From the cell containing the given text, extract its center point as (x, y) coordinate. 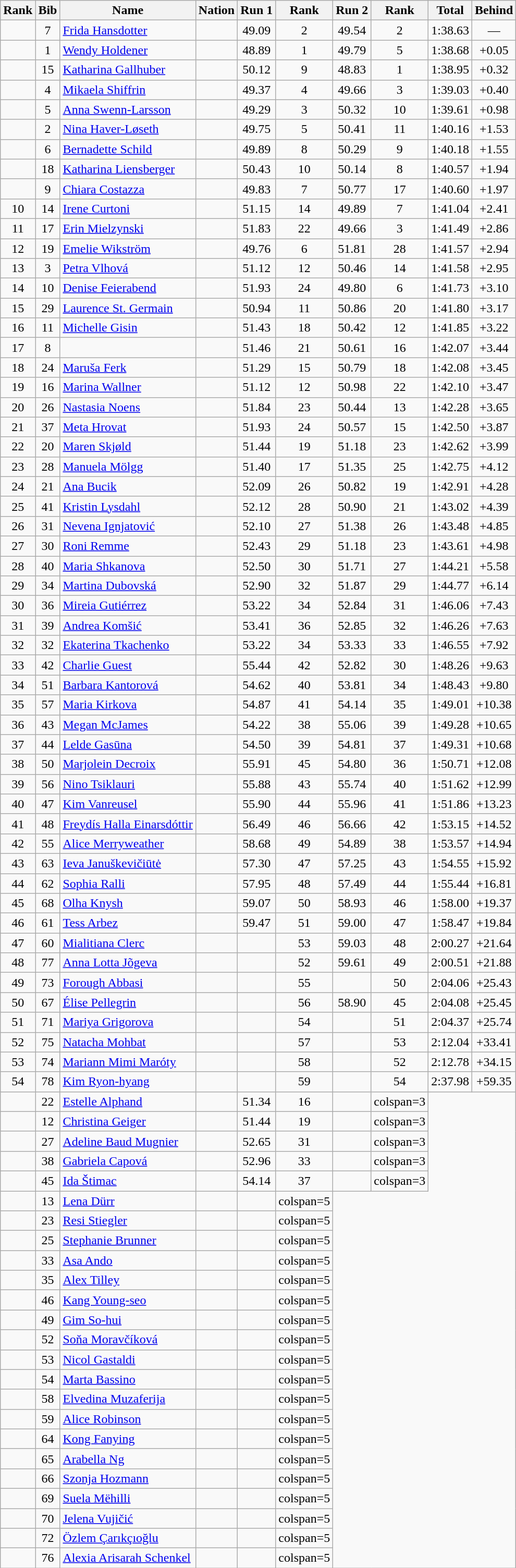
55.88 (256, 784)
57.49 (352, 884)
1:43.02 (450, 506)
+3.22 (494, 328)
59.07 (256, 903)
Ida Štimac (128, 1181)
1:49.28 (450, 725)
Freydís Halla Einarsdóttir (128, 824)
Name (128, 10)
51.35 (352, 467)
+3.99 (494, 447)
66 (48, 1478)
Mariya Grigorova (128, 1022)
Charlie Guest (128, 665)
52.12 (256, 506)
Laurence St. Germain (128, 308)
1:40.16 (450, 129)
1:42.08 (450, 367)
+3.65 (494, 407)
+12.99 (494, 784)
1:51.86 (450, 804)
52.85 (352, 626)
49.37 (256, 90)
49.29 (256, 109)
1:51.62 (450, 784)
Andrea Komšić (128, 626)
Michelle Gisin (128, 328)
Run 1 (256, 10)
+3.10 (494, 288)
Asa Ando (128, 1260)
Adeline Baud Mugnier (128, 1141)
+0.98 (494, 109)
49.79 (352, 50)
+14.94 (494, 843)
49.75 (256, 129)
+2.94 (494, 249)
50.94 (256, 308)
50.29 (352, 149)
60 (48, 943)
Mialitiana Clerc (128, 943)
+3.17 (494, 308)
+3.87 (494, 427)
Nicol Gastaldi (128, 1359)
1:50.71 (450, 764)
Emelie Wikström (128, 249)
69 (48, 1498)
Gim So-hui (128, 1320)
Meta Hrovat (128, 427)
Ana Bucik (128, 486)
50.57 (352, 427)
Kim Vanreusel (128, 804)
54.87 (256, 705)
58.68 (256, 843)
50.86 (352, 308)
1:48.26 (450, 665)
Lelde Gasūna (128, 744)
Mariann Mimi Maróty (128, 1062)
50.90 (352, 506)
50.98 (352, 387)
Maruša Ferk (128, 367)
+1.94 (494, 169)
Irene Curtoni (128, 209)
1:46.55 (450, 645)
50.32 (352, 109)
75 (48, 1042)
1:41.58 (450, 268)
Kang Young-seo (128, 1300)
49.76 (256, 249)
55.74 (352, 784)
51.38 (352, 526)
1:39.61 (450, 109)
Frida Hansdotter (128, 30)
2:00.27 (450, 943)
Soňa Moravčíková (128, 1340)
1:41.85 (450, 328)
48.83 (352, 70)
1:42.50 (450, 427)
1:44.21 (450, 566)
50.44 (352, 407)
51.43 (256, 328)
+1.55 (494, 149)
1:38.63 (450, 30)
71 (48, 1022)
59.03 (352, 943)
2:04.06 (450, 983)
+9.80 (494, 685)
52.84 (352, 606)
Tess Arbez (128, 923)
54.80 (352, 764)
1:53.57 (450, 843)
1:42.62 (450, 447)
+13.23 (494, 804)
50.14 (352, 169)
1:42.10 (450, 387)
53.41 (256, 626)
1:42.07 (450, 348)
65 (48, 1459)
Özlem Çarıkçıoğlu (128, 1538)
52.96 (256, 1161)
+12.08 (494, 764)
Nastasia Noens (128, 407)
Alexia Arisarah Schenkel (128, 1558)
76 (48, 1558)
+0.32 (494, 70)
1:58.47 (450, 923)
+2.86 (494, 228)
Elvedina Muzaferija (128, 1399)
77 (48, 963)
2:04.08 (450, 1002)
2:00.51 (450, 963)
Denise Feierabend (128, 288)
73 (48, 983)
Marta Bassino (128, 1379)
50.77 (352, 189)
+10.38 (494, 705)
2:04.37 (450, 1022)
1:40.60 (450, 189)
61 (48, 923)
68 (48, 903)
55.91 (256, 764)
51.34 (256, 1101)
+25.45 (494, 1002)
Marina Wallner (128, 387)
Katharina Gallhuber (128, 70)
Bernadette Schild (128, 149)
+5.58 (494, 566)
52.43 (256, 546)
58.93 (352, 903)
50.46 (352, 268)
1:49.31 (450, 744)
Marjolein Decroix (128, 764)
1:55.44 (450, 884)
49.54 (352, 30)
— (494, 30)
50.61 (352, 348)
Lena Dürr (128, 1200)
49.80 (352, 288)
Sophia Ralli (128, 884)
+3.44 (494, 348)
Ekaterina Tkachenko (128, 645)
Mikaela Shiffrin (128, 90)
59.00 (352, 923)
+25.74 (494, 1022)
53.81 (352, 685)
56.66 (352, 824)
2:12.04 (450, 1042)
+21.88 (494, 963)
56.49 (256, 824)
67 (48, 1002)
50.42 (352, 328)
1:58.00 (450, 903)
+4.85 (494, 526)
1:43.48 (450, 526)
Estelle Alphand (128, 1101)
Maria Shkanova (128, 566)
+1.97 (494, 189)
72 (48, 1538)
1:41.73 (450, 288)
54.50 (256, 744)
Jelena Vujičić (128, 1518)
54.89 (352, 843)
1:54.55 (450, 863)
55.90 (256, 804)
1:53.15 (450, 824)
Katharina Liensberger (128, 169)
+4.98 (494, 546)
78 (48, 1082)
Barbara Kantorová (128, 685)
Natacha Mohbat (128, 1042)
Manuela Mölgg (128, 467)
51.84 (256, 407)
Arabella Ng (128, 1459)
1:40.18 (450, 149)
70 (48, 1518)
Nina Haver-Løseth (128, 129)
Élise Pellegrin (128, 1002)
74 (48, 1062)
Petra Vlhová (128, 268)
Resi Stiegler (128, 1221)
+19.84 (494, 923)
Nevena Ignjatović (128, 526)
50.12 (256, 70)
+1.53 (494, 129)
59.61 (352, 963)
51.29 (256, 367)
Run 2 (352, 10)
Wendy Holdener (128, 50)
Alex Tilley (128, 1280)
1:43.61 (450, 546)
49.09 (256, 30)
Forough Abbasi (128, 983)
Gabriela Capová (128, 1161)
Maren Skjøld (128, 447)
57.25 (352, 863)
53.33 (352, 645)
+34.15 (494, 1062)
55.44 (256, 665)
2:37.98 (450, 1082)
+7.92 (494, 645)
1:48.43 (450, 685)
Roni Remme (128, 546)
1:41.49 (450, 228)
55.96 (352, 804)
Martina Dubovská (128, 586)
Megan McJames (128, 725)
Suela Mëhilli (128, 1498)
Total (450, 10)
Maria Kirkova (128, 705)
+6.14 (494, 586)
54.22 (256, 725)
55.06 (352, 725)
+3.45 (494, 367)
51.81 (352, 249)
57.95 (256, 884)
+21.64 (494, 943)
+19.37 (494, 903)
63 (48, 863)
Erin Mielzynski (128, 228)
1:42.91 (450, 486)
Alice Robinson (128, 1419)
+4.12 (494, 467)
57.30 (256, 863)
Behind (494, 10)
1:41.57 (450, 249)
+4.39 (494, 506)
1:49.01 (450, 705)
51.71 (352, 566)
+16.81 (494, 884)
50.41 (352, 129)
50.79 (352, 367)
Chiara Costazza (128, 189)
50.43 (256, 169)
54.81 (352, 744)
59.47 (256, 923)
1:41.80 (450, 308)
Mireia Gutiérrez (128, 606)
Nation (216, 10)
Olha Knysh (128, 903)
+0.40 (494, 90)
50.82 (352, 486)
1:38.95 (450, 70)
64 (48, 1439)
2:12.78 (450, 1062)
54.62 (256, 685)
+0.05 (494, 50)
52.90 (256, 586)
1:41.04 (450, 209)
1:42.75 (450, 467)
62 (48, 884)
+33.41 (494, 1042)
+3.47 (494, 387)
1:40.57 (450, 169)
Anna Lotta Jõgeva (128, 963)
Ieva Januškevičiūtė (128, 863)
+7.63 (494, 626)
49.83 (256, 189)
51.83 (256, 228)
1:39.03 (450, 90)
Kim Ryon-hyang (128, 1082)
+15.92 (494, 863)
+2.41 (494, 209)
+10.65 (494, 725)
+2.95 (494, 268)
+59.35 (494, 1082)
Alice Merryweather (128, 843)
+10.68 (494, 744)
1:44.77 (450, 586)
Bib (48, 10)
Anna Swenn-Larsson (128, 109)
51.46 (256, 348)
Christina Geiger (128, 1121)
+25.43 (494, 983)
Stephanie Brunner (128, 1241)
+9.63 (494, 665)
Nino Tsiklauri (128, 784)
52.10 (256, 526)
51.40 (256, 467)
+7.43 (494, 606)
Szonja Hozmann (128, 1478)
52.82 (352, 665)
52.09 (256, 486)
1:38.68 (450, 50)
52.65 (256, 1141)
51.87 (352, 586)
Kristin Lysdahl (128, 506)
58.90 (352, 1002)
1:46.06 (450, 606)
+14.52 (494, 824)
1:46.26 (450, 626)
48.89 (256, 50)
1:42.28 (450, 407)
+4.28 (494, 486)
52.50 (256, 566)
51.15 (256, 209)
Kong Fanying (128, 1439)
